From the cell containing the given text, extract its center point as (x, y) coordinate. 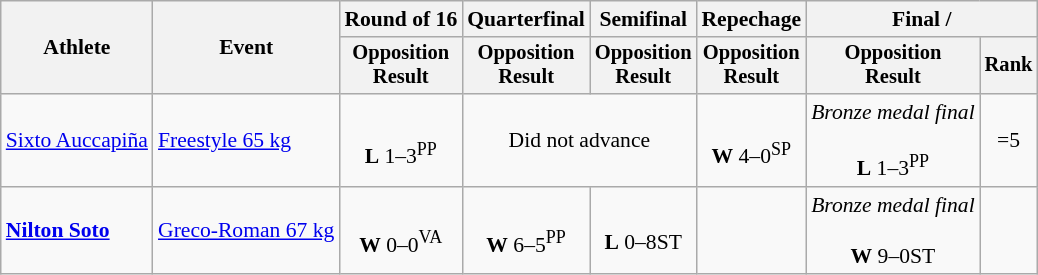
Round of 16 (400, 19)
Final / (922, 19)
W 4–0SP (751, 140)
Bronze medal finalW 9–0ST (893, 230)
=5 (1009, 140)
Quarterfinal (526, 19)
Greco-Roman 67 kg (246, 230)
L 1–3PP (400, 140)
Repechage (751, 19)
L 0–8ST (644, 230)
Nilton Soto (77, 230)
Bronze medal finalL 1–3PP (893, 140)
Athlete (77, 48)
W 0–0VA (400, 230)
Semifinal (644, 19)
Did not advance (579, 140)
Rank (1009, 66)
W 6–5PP (526, 230)
Event (246, 48)
Freestyle 65 kg (246, 140)
Sixto Auccapiña (77, 140)
